Identify which cell holds the provided text, then report its [X, Y] central coordinate. 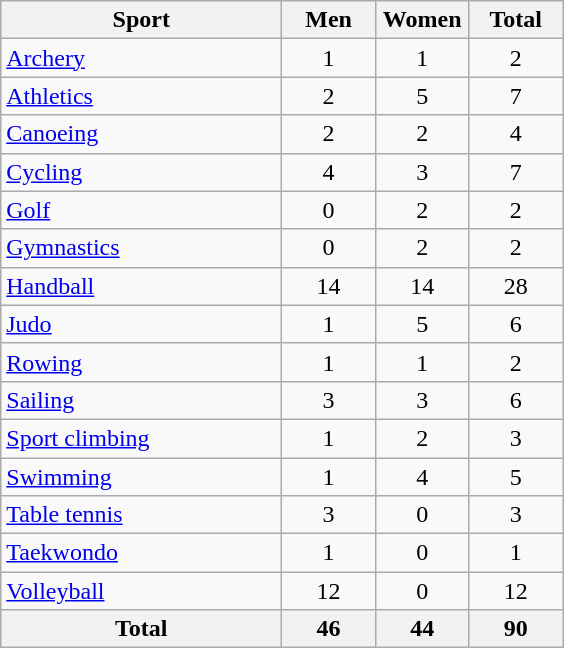
Athletics [142, 96]
Archery [142, 58]
Sailing [142, 400]
Table tennis [142, 515]
28 [516, 286]
Golf [142, 210]
Cycling [142, 172]
90 [516, 629]
Sport [142, 20]
Handball [142, 286]
Swimming [142, 477]
46 [329, 629]
Men [329, 20]
Gymnastics [142, 248]
44 [422, 629]
Rowing [142, 362]
Judo [142, 324]
Canoeing [142, 134]
Sport climbing [142, 438]
Women [422, 20]
Volleyball [142, 591]
Taekwondo [142, 553]
